Identify which cell holds the provided text, then report its (X, Y) central coordinate. 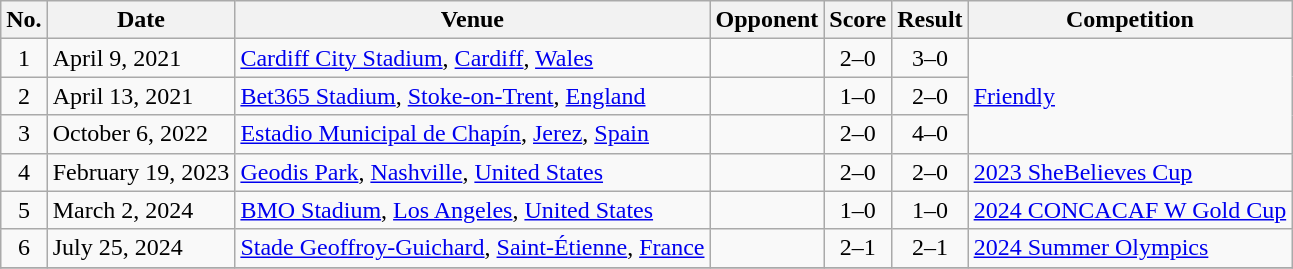
2024 CONCACAF W Gold Cup (1130, 210)
July 25, 2024 (141, 248)
March 2, 2024 (141, 210)
Score (858, 20)
4–0 (930, 134)
April 9, 2021 (141, 58)
Friendly (1130, 96)
2023 SheBelieves Cup (1130, 172)
No. (24, 20)
Venue (472, 20)
Date (141, 20)
1 (24, 58)
April 13, 2021 (141, 96)
5 (24, 210)
Bet365 Stadium, Stoke-on-Trent, England (472, 96)
Competition (1130, 20)
Estadio Municipal de Chapín, Jerez, Spain (472, 134)
4 (24, 172)
Result (930, 20)
3 (24, 134)
Cardiff City Stadium, Cardiff, Wales (472, 58)
Opponent (767, 20)
February 19, 2023 (141, 172)
October 6, 2022 (141, 134)
Stade Geoffroy-Guichard, Saint-Étienne, France (472, 248)
2024 Summer Olympics (1130, 248)
BMO Stadium, Los Angeles, United States (472, 210)
2 (24, 96)
6 (24, 248)
Geodis Park, Nashville, United States (472, 172)
3–0 (930, 58)
